Detect which cell encompasses the target text, then output its [x, y] center coordinate. 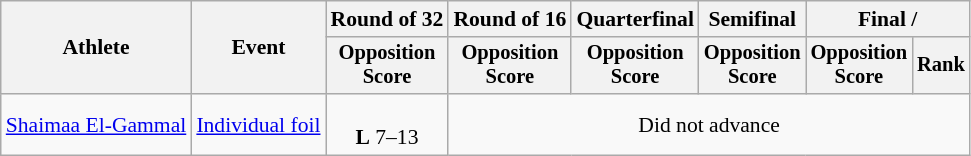
Final / [888, 19]
Round of 32 [388, 19]
Athlete [96, 48]
Shaimaa El-Gammal [96, 124]
Semifinal [752, 19]
L 7–13 [388, 124]
Quarterfinal [635, 19]
Individual foil [258, 124]
Rank [941, 66]
Round of 16 [510, 19]
Did not advance [708, 124]
Event [258, 48]
